Search for the cell housing the specified text and yield its [x, y] center coordinate. 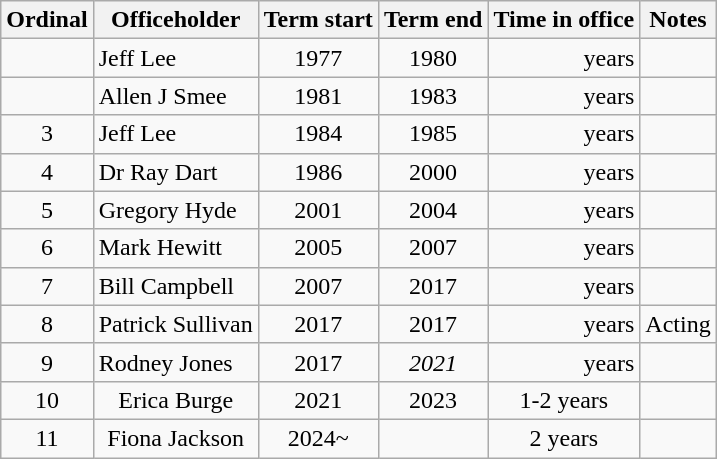
Mark Hewitt [176, 248]
6 [47, 248]
Allen J Smee [176, 96]
2024~ [318, 438]
11 [47, 438]
2001 [318, 210]
1980 [433, 58]
1983 [433, 96]
2005 [318, 248]
2 years [564, 438]
Time in office [564, 20]
2000 [433, 172]
Term start [318, 20]
Notes [678, 20]
4 [47, 172]
Ordinal [47, 20]
7 [47, 286]
Gregory Hyde [176, 210]
1986 [318, 172]
8 [47, 324]
3 [47, 134]
1-2 years [564, 400]
5 [47, 210]
9 [47, 362]
1984 [318, 134]
Term end [433, 20]
Officeholder [176, 20]
Acting [678, 324]
1977 [318, 58]
Dr Ray Dart [176, 172]
Patrick Sullivan [176, 324]
Bill Campbell [176, 286]
10 [47, 400]
2004 [433, 210]
Fiona Jackson [176, 438]
1985 [433, 134]
Erica Burge [176, 400]
Rodney Jones [176, 362]
1981 [318, 96]
2023 [433, 400]
